Determine the [x, y] coordinate at the center of the cell enclosing the given text.  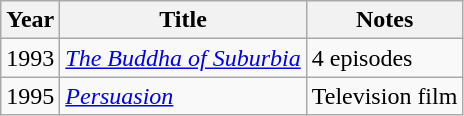
Television film [384, 96]
Persuasion [183, 96]
Year [30, 20]
4 episodes [384, 58]
Title [183, 20]
The Buddha of Suburbia [183, 58]
1995 [30, 96]
1993 [30, 58]
Notes [384, 20]
